Return [x, y] of the center of cell containing provided text 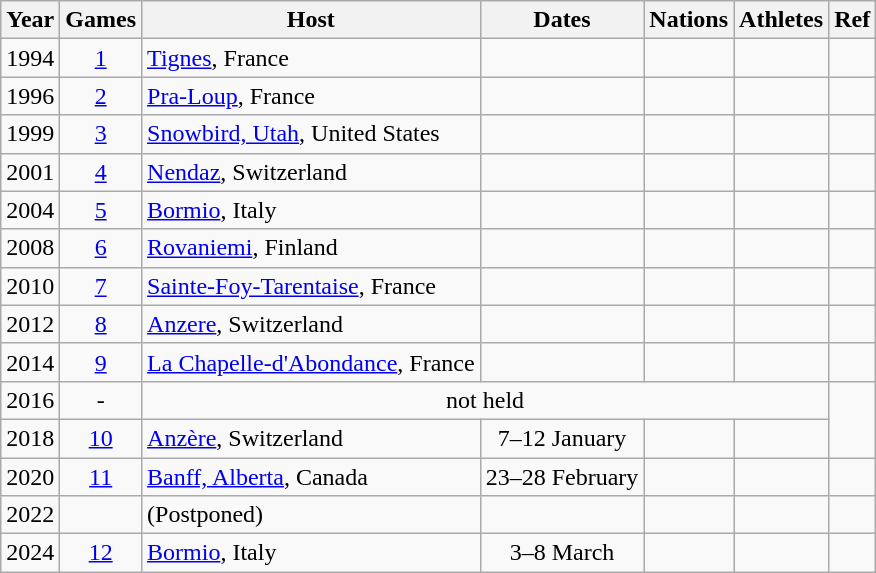
Snowbird, Utah, United States [312, 134]
23–28 February [562, 477]
Rovaniemi, Finland [312, 248]
Nendaz, Switzerland [312, 172]
2018 [30, 438]
1 [101, 58]
12 [101, 553]
1996 [30, 96]
2 [101, 96]
2010 [30, 286]
Nations [689, 20]
2020 [30, 477]
2024 [30, 553]
1994 [30, 58]
- [101, 400]
Ref [852, 20]
10 [101, 438]
2001 [30, 172]
2008 [30, 248]
Host [312, 20]
Dates [562, 20]
La Chapelle-d'Abondance, France [312, 362]
Tignes, France [312, 58]
11 [101, 477]
5 [101, 210]
Anzere, Switzerland [312, 324]
Year [30, 20]
Banff, Alberta, Canada [312, 477]
Athletes [782, 20]
7 [101, 286]
3–8 March [562, 553]
not held [486, 400]
2014 [30, 362]
2016 [30, 400]
Anzère, Switzerland [312, 438]
9 [101, 362]
4 [101, 172]
1999 [30, 134]
8 [101, 324]
2012 [30, 324]
Pra-Loup, France [312, 96]
3 [101, 134]
2004 [30, 210]
Sainte-Foy-Tarentaise, France [312, 286]
2022 [30, 515]
Games [101, 20]
7–12 January [562, 438]
(Postponed) [312, 515]
6 [101, 248]
